Locate the cell with the specified text and output its [X, Y] center coordinate. 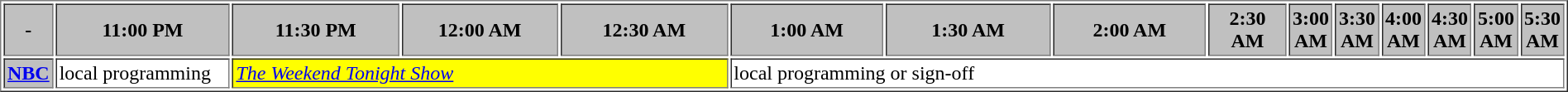
2:00 AM [1130, 30]
11:30 PM [316, 30]
4:00 AM [1403, 30]
3:00 AM [1310, 30]
NBC [28, 73]
2:30 AM [1248, 30]
- [28, 30]
3:30 AM [1356, 30]
local programming [142, 73]
The Weekend Tonight Show [480, 73]
12:00 AM [480, 30]
5:30 AM [1542, 30]
1:00 AM [807, 30]
5:00 AM [1495, 30]
4:30 AM [1449, 30]
local programming or sign-off [1148, 73]
12:30 AM [644, 30]
11:00 PM [142, 30]
1:30 AM [968, 30]
